For the text-containing cell, return its midpoint in [X, Y] coordinate format. 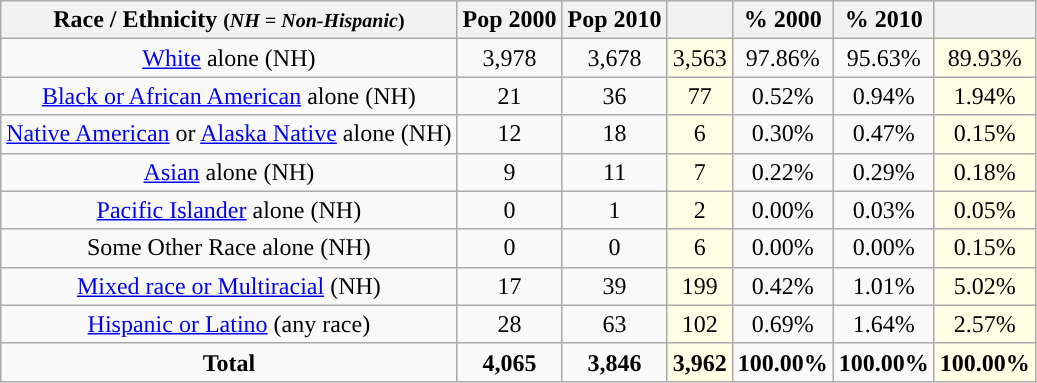
9 [510, 172]
3,678 [614, 58]
97.86% [782, 58]
17 [510, 286]
0.42% [782, 286]
12 [510, 134]
2 [700, 210]
Mixed race or Multiracial (NH) [229, 286]
4,065 [510, 362]
0.94% [884, 96]
36 [614, 96]
0.05% [984, 210]
0.52% [782, 96]
Pop 2000 [510, 20]
Pacific Islander alone (NH) [229, 210]
% 2010 [884, 20]
18 [614, 134]
Asian alone (NH) [229, 172]
89.93% [984, 58]
3,962 [700, 362]
1.01% [884, 286]
3,978 [510, 58]
Total [229, 362]
199 [700, 286]
39 [614, 286]
0.47% [884, 134]
White alone (NH) [229, 58]
3,563 [700, 58]
0.03% [884, 210]
11 [614, 172]
Black or African American alone (NH) [229, 96]
Hispanic or Latino (any race) [229, 324]
0.29% [884, 172]
Some Other Race alone (NH) [229, 248]
95.63% [884, 58]
0.30% [782, 134]
7 [700, 172]
63 [614, 324]
0.18% [984, 172]
3,846 [614, 362]
1.64% [884, 324]
Pop 2010 [614, 20]
77 [700, 96]
5.02% [984, 286]
102 [700, 324]
Race / Ethnicity (NH = Non-Hispanic) [229, 20]
Native American or Alaska Native alone (NH) [229, 134]
1 [614, 210]
21 [510, 96]
0.22% [782, 172]
0.69% [782, 324]
1.94% [984, 96]
2.57% [984, 324]
% 2000 [782, 20]
28 [510, 324]
